Determine the [X, Y] coordinate at the center of the cell enclosing the given text.  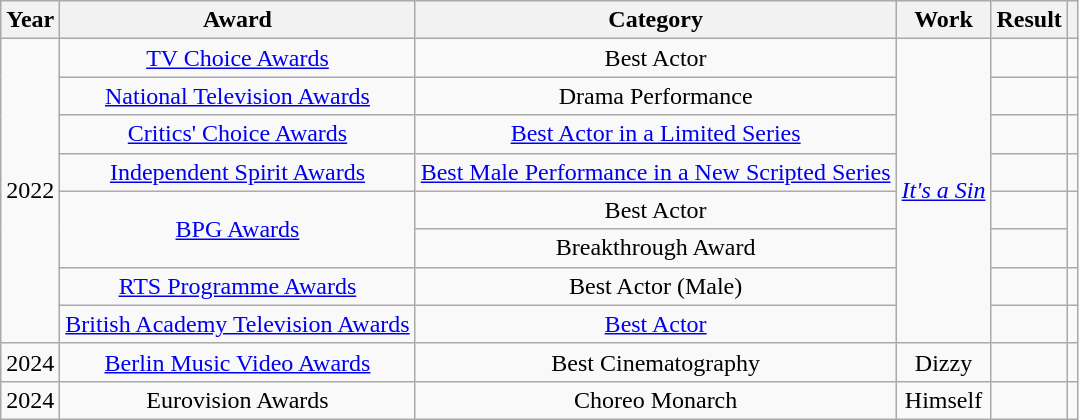
Best Cinematography [656, 362]
Year [30, 20]
Result [1029, 20]
RTS Programme Awards [238, 286]
Critics' Choice Awards [238, 134]
TV Choice Awards [238, 58]
British Academy Television Awards [238, 324]
Breakthrough Award [656, 248]
Drama Performance [656, 96]
Best Actor (Male) [656, 286]
Dizzy [944, 362]
Berlin Music Video Awards [238, 362]
Best Actor in a Limited Series [656, 134]
Category [656, 20]
Himself [944, 400]
Independent Spirit Awards [238, 172]
Eurovision Awards [238, 400]
Best Male Performance in a New Scripted Series [656, 172]
Choreo Monarch [656, 400]
National Television Awards [238, 96]
Award [238, 20]
Work [944, 20]
2022 [30, 191]
It's a Sin [944, 191]
BPG Awards [238, 229]
